Identify which cell holds the provided text, then report its (x, y) central coordinate. 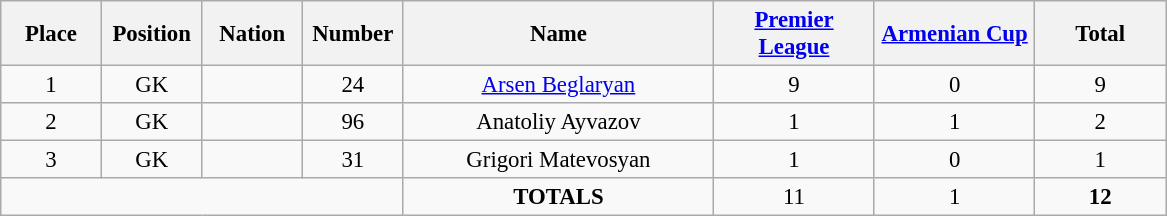
Position (152, 34)
Premier League (794, 34)
Nation (252, 34)
11 (794, 197)
96 (354, 122)
Number (354, 34)
Arsen Beglaryan (558, 85)
31 (354, 160)
Armenian Cup (954, 34)
Anatoliy Ayvazov (558, 122)
TOTALS (558, 197)
Name (558, 34)
Place (52, 34)
Total (1100, 34)
3 (52, 160)
24 (354, 85)
Grigori Matevosyan (558, 160)
12 (1100, 197)
